Scan for the cell matching the given text and deliver its (X, Y) coordinate at center. 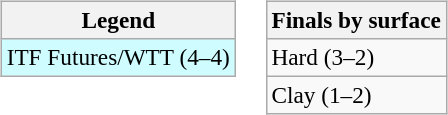
Hard (3–2) (356, 57)
Clay (1–2) (356, 95)
ITF Futures/WTT (4–4) (118, 57)
Finals by surface (356, 20)
Legend (118, 20)
